Return the [x, y] coordinate for the center point of the cell that contains the specified text.  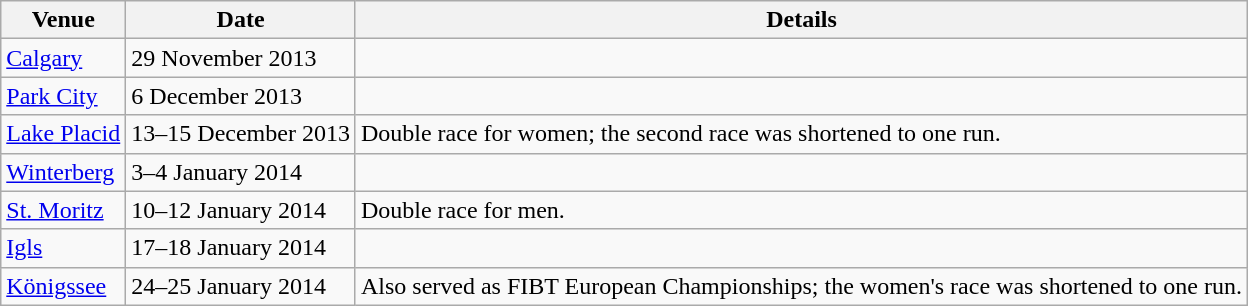
17–18 January 2014 [241, 248]
3–4 January 2014 [241, 172]
Also served as FIBT European Championships; the women's race was shortened to one run. [801, 286]
10–12 January 2014 [241, 210]
Venue [64, 20]
Double race for women; the second race was shortened to one run. [801, 134]
6 December 2013 [241, 96]
Calgary [64, 58]
St. Moritz [64, 210]
Double race for men. [801, 210]
24–25 January 2014 [241, 286]
Winterberg [64, 172]
Park City [64, 96]
Details [801, 20]
13–15 December 2013 [241, 134]
29 November 2013 [241, 58]
Lake Placid [64, 134]
Königssee [64, 286]
Date [241, 20]
Igls [64, 248]
